For the text-containing cell, return its midpoint in [x, y] coordinate format. 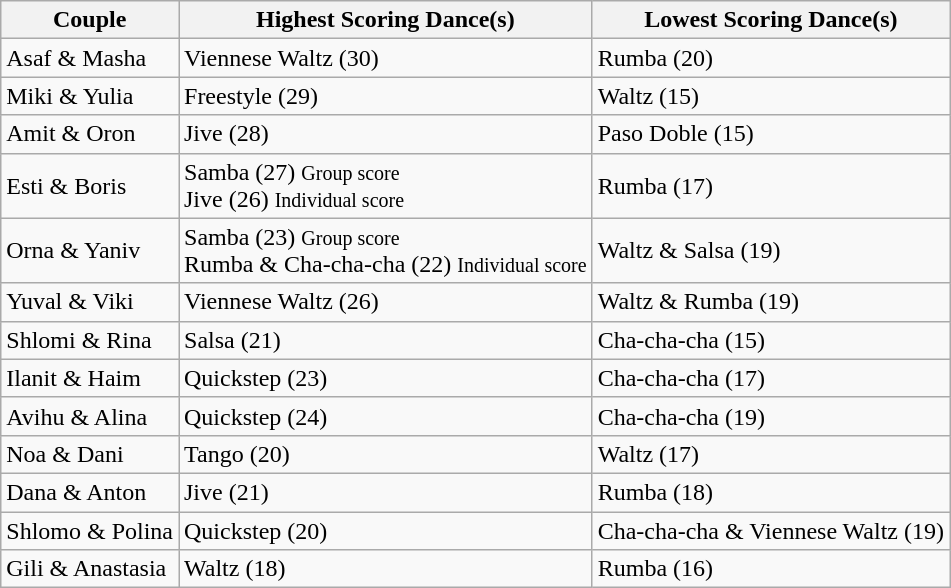
Quickstep (24) [385, 416]
Dana & Anton [90, 492]
Miki & Yulia [90, 96]
Tango (20) [385, 454]
Jive (28) [385, 134]
Quickstep (23) [385, 378]
Quickstep (20) [385, 531]
Samba (23) Group scoreRumba & Cha-cha-cha (22) Individual score [385, 250]
Lowest Scoring Dance(s) [770, 20]
Samba (27) Group scoreJive (26) Individual score [385, 186]
Freestyle (29) [385, 96]
Ilanit & Haim [90, 378]
Esti & Boris [90, 186]
Waltz & Salsa (19) [770, 250]
Shlomi & Rina [90, 340]
Noa & Dani [90, 454]
Viennese Waltz (26) [385, 302]
Rumba (20) [770, 58]
Asaf & Masha [90, 58]
Rumba (16) [770, 569]
Yuval & Viki [90, 302]
Cha-cha-cha (17) [770, 378]
Gili & Anastasia [90, 569]
Jive (21) [385, 492]
Shlomo & Polina [90, 531]
Waltz (17) [770, 454]
Rumba (18) [770, 492]
Cha-cha-cha & Viennese Waltz (19) [770, 531]
Couple [90, 20]
Viennese Waltz (30) [385, 58]
Waltz & Rumba (19) [770, 302]
Waltz (15) [770, 96]
Waltz (18) [385, 569]
Avihu & Alina [90, 416]
Amit & Oron [90, 134]
Orna & Yaniv [90, 250]
Salsa (21) [385, 340]
Cha-cha-cha (19) [770, 416]
Cha-cha-cha (15) [770, 340]
Highest Scoring Dance(s) [385, 20]
Rumba (17) [770, 186]
Paso Doble (15) [770, 134]
